Find where the given text appears and provide that cell's center as [X, Y] coordinate. 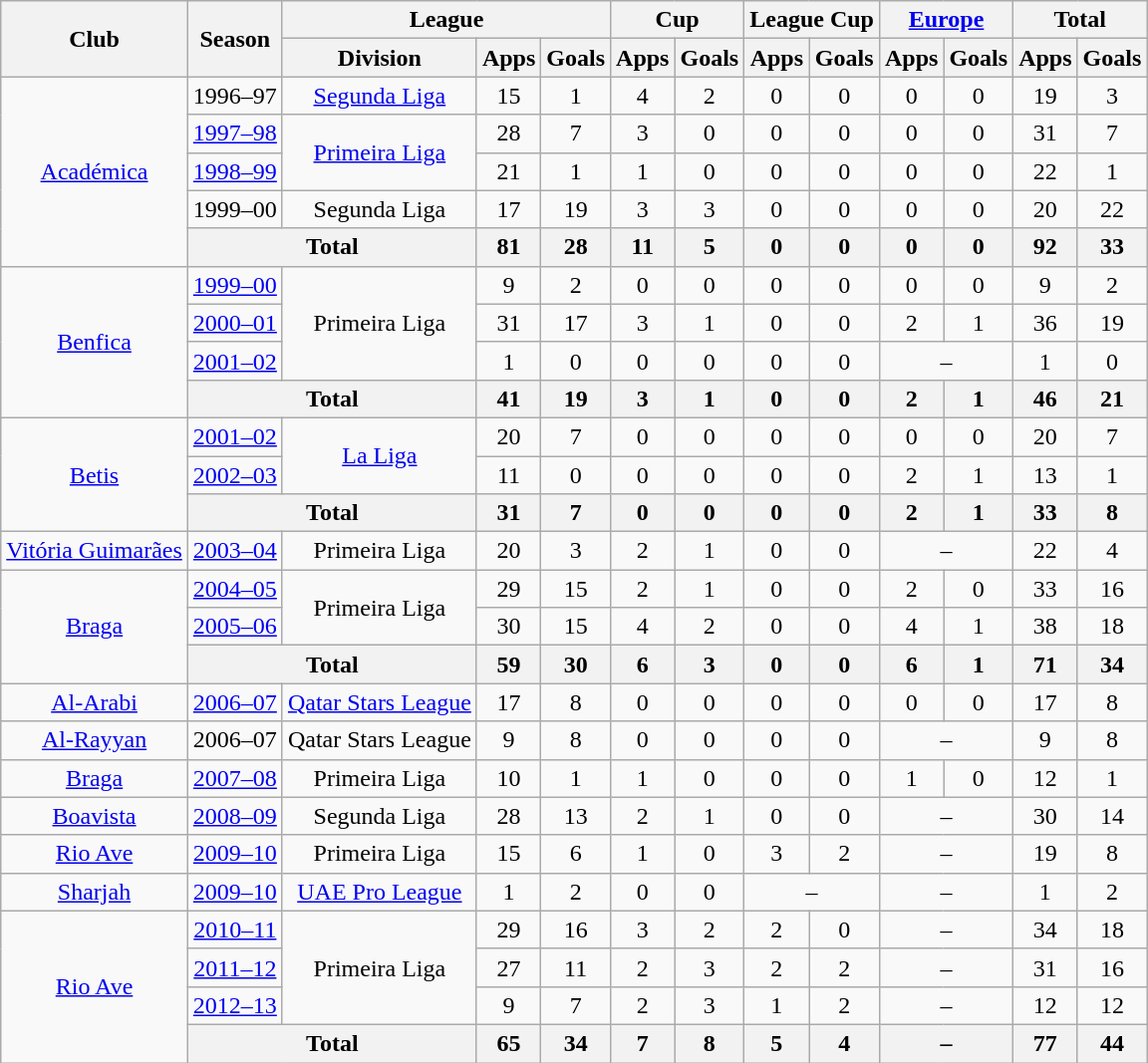
65 [508, 1043]
1998–99 [235, 171]
10 [508, 778]
Vitória Guimarães [95, 551]
71 [1045, 664]
2008–09 [235, 816]
81 [508, 247]
La Liga [379, 455]
Europe [946, 20]
36 [1045, 323]
Académica [95, 171]
Club [95, 39]
46 [1045, 399]
1996–97 [235, 96]
44 [1112, 1043]
92 [1045, 247]
41 [508, 399]
Boavista [95, 816]
27 [508, 967]
2000–01 [235, 323]
2005–06 [235, 627]
59 [508, 664]
League Cup [812, 20]
38 [1045, 627]
Betis [95, 474]
2007–08 [235, 778]
1997–98 [235, 133]
Sharjah [95, 892]
Division [379, 58]
2012–13 [235, 1005]
League [446, 20]
2010–11 [235, 930]
14 [1112, 816]
2003–04 [235, 551]
Season [235, 39]
77 [1045, 1043]
Cup [678, 20]
Al-Arabi [95, 702]
UAE Pro League [379, 892]
2004–05 [235, 589]
Al-Rayyan [95, 740]
2002–03 [235, 475]
Benfica [95, 342]
2011–12 [235, 967]
